Return the (X, Y) coordinate for the center point of the cell that contains the specified text.  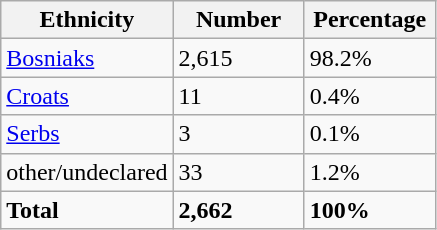
0.1% (370, 134)
Ethnicity (87, 20)
33 (238, 172)
Percentage (370, 20)
3 (238, 134)
2,615 (238, 58)
2,662 (238, 210)
1.2% (370, 172)
0.4% (370, 96)
98.2% (370, 58)
Number (238, 20)
Croats (87, 96)
other/undeclared (87, 172)
100% (370, 210)
Bosniaks (87, 58)
Total (87, 210)
11 (238, 96)
Serbs (87, 134)
